Provide the (x, y) coordinate of the cell's center where the given text is located.  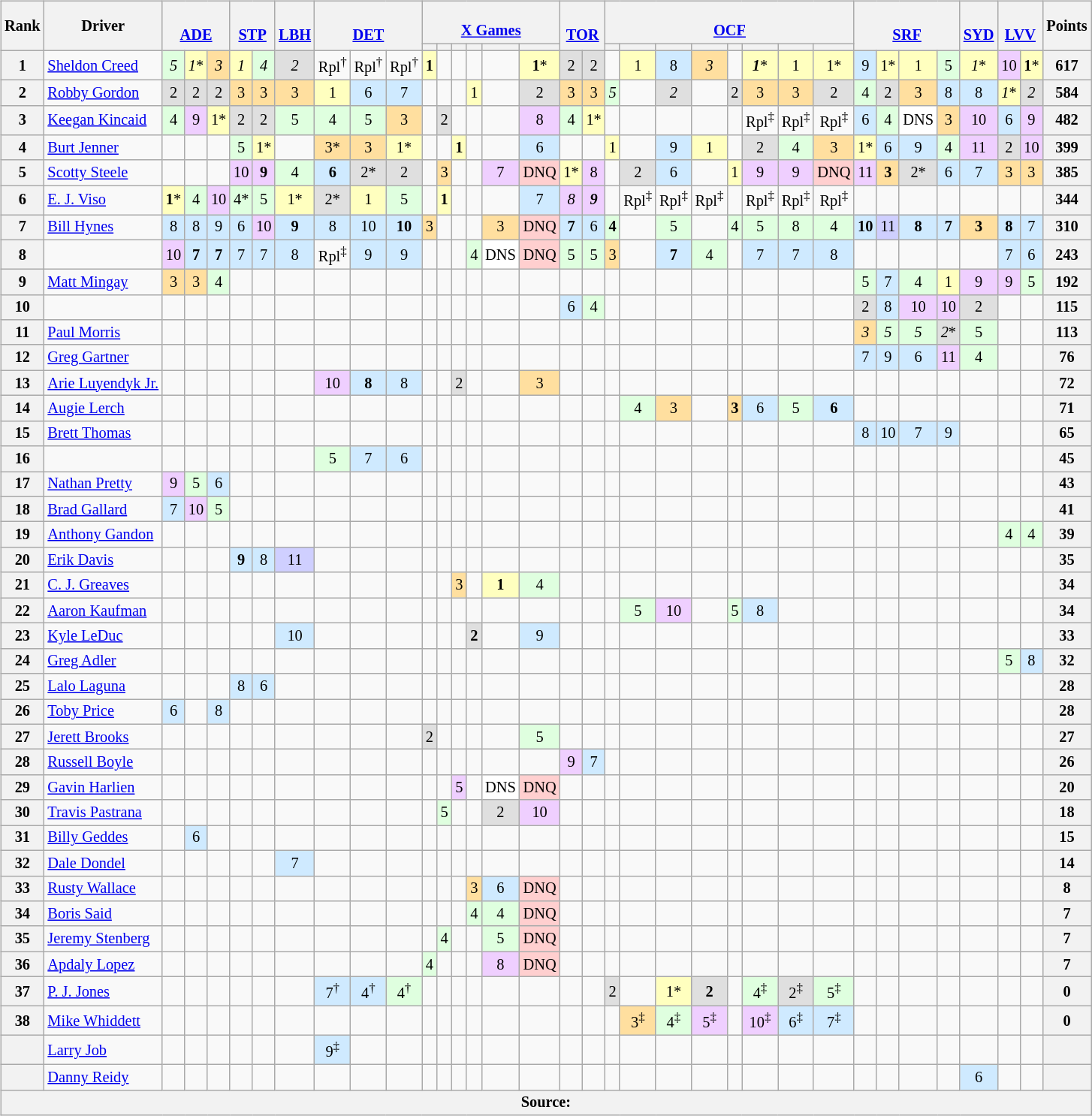
243 (1066, 254)
Lalo Laguna (104, 686)
36 (23, 964)
Keegan Kincaid (104, 120)
Boris Said (104, 914)
310 (1066, 228)
2‡ (796, 991)
Sheldon Creed (104, 66)
C. J. Greaves (104, 585)
482 (1066, 120)
3* (333, 148)
38 (23, 1021)
Robby Gordon (104, 93)
Bill Hynes (104, 228)
13 (23, 383)
P. J. Jones (104, 991)
Matt Mingay (104, 282)
9‡ (333, 1050)
Arie Luyendyk Jr. (104, 383)
24 (23, 661)
Points (1066, 26)
Apdaly Lopez (104, 964)
4* (241, 200)
29 (23, 788)
Paul Morris (104, 333)
Billy Geddes (104, 838)
Rank (23, 26)
385 (1066, 173)
Dale Dondel (104, 863)
Nathan Pretty (104, 484)
Jerett Brooks (104, 737)
OCF (730, 23)
Burt Jenner (104, 148)
X Games (491, 23)
E. J. Viso (104, 200)
21 (23, 585)
39 (1066, 535)
115 (1066, 307)
Greg Gartner (104, 357)
16 (23, 459)
45 (1066, 459)
Rusty Wallace (104, 888)
31 (23, 838)
10‡ (760, 1021)
41 (1066, 509)
22 (23, 611)
ADE (196, 26)
SYD (979, 26)
Driver (104, 26)
399 (1066, 148)
Jeremy Stenberg (104, 939)
12 (23, 357)
617 (1066, 66)
Brad Gallard (104, 509)
LVV (1020, 26)
344 (1066, 200)
Source: (545, 1102)
76 (1066, 357)
STP (252, 26)
72 (1066, 383)
Brett Thomas (104, 433)
SRF (907, 26)
Toby Price (104, 712)
Erik Davis (104, 560)
192 (1066, 282)
3‡ (638, 1021)
7† (333, 991)
Aaron Kaufman (104, 611)
19 (23, 535)
584 (1066, 93)
DET (368, 26)
Anthony Gandon (104, 535)
TOR (583, 26)
43 (1066, 484)
Greg Adler (104, 661)
Mike Whiddett (104, 1021)
6‡ (796, 1021)
37 (23, 991)
Augie Lerch (104, 409)
7‡ (834, 1021)
Scotty Steele (104, 173)
LBH (294, 26)
Larry Job (104, 1050)
71 (1066, 409)
23 (23, 636)
Russell Boyle (104, 762)
17 (23, 484)
30 (23, 813)
25 (23, 686)
113 (1066, 333)
Kyle LeDuc (104, 636)
65 (1066, 433)
Gavin Harlien (104, 788)
Danny Reidy (104, 1078)
Travis Pastrana (104, 813)
